Identify which cell holds the provided text, then report its [x, y] central coordinate. 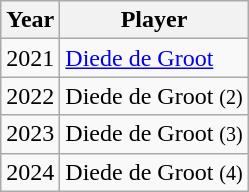
Player [154, 20]
Diede de Groot [154, 58]
2021 [30, 58]
Diede de Groot (3) [154, 134]
Year [30, 20]
2022 [30, 96]
2024 [30, 172]
Diede de Groot (4) [154, 172]
Diede de Groot (2) [154, 96]
2023 [30, 134]
